Pinpoint the cell where the given text exists, returning its (x, y) midpoint coordinate. 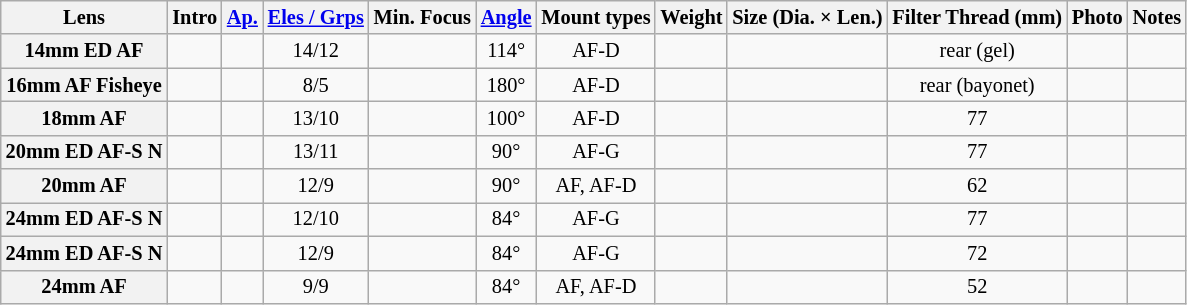
13/10 (316, 118)
Mount types (596, 17)
180° (506, 85)
16mm AF Fisheye (84, 85)
Notes (1157, 17)
Intro (194, 17)
72 (977, 253)
Angle (506, 17)
24mm AF (84, 287)
100° (506, 118)
13/11 (316, 152)
Weight (691, 17)
14/12 (316, 51)
12/10 (316, 219)
8/5 (316, 85)
18mm AF (84, 118)
rear (bayonet) (977, 85)
20mm ED AF-S N (84, 152)
52 (977, 287)
Size (Dia. × Len.) (807, 17)
Lens (84, 17)
Eles / Grps (316, 17)
62 (977, 186)
rear (gel) (977, 51)
14mm ED AF (84, 51)
9/9 (316, 287)
Photo (1098, 17)
20mm AF (84, 186)
Ap. (242, 17)
Min. Focus (422, 17)
114° (506, 51)
Filter Thread (mm) (977, 17)
